Return the (X, Y) coordinate for the center point of the cell that contains the specified text.  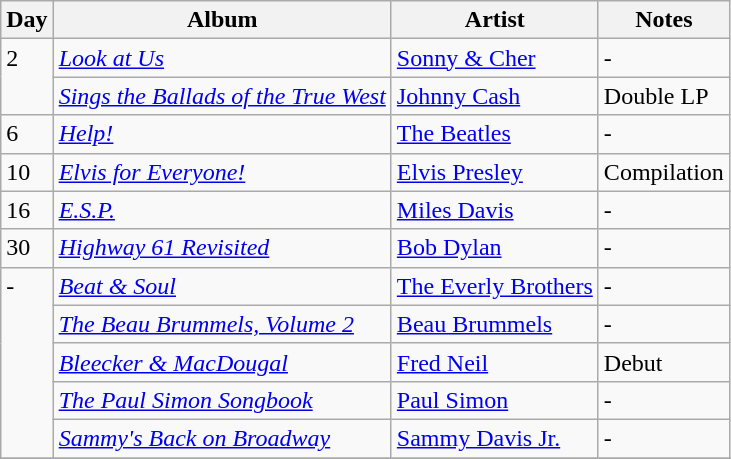
Bob Dylan (494, 248)
Sammy's Back on Broadway (222, 438)
E.S.P. (222, 210)
16 (27, 210)
Double LP (664, 96)
Fred Neil (494, 362)
Compilation (664, 172)
Sings the Ballads of the True West (222, 96)
The Everly Brothers (494, 286)
Beat & Soul (222, 286)
Notes (664, 20)
Sammy Davis Jr. (494, 438)
Paul Simon (494, 400)
Help! (222, 134)
Elvis for Everyone! (222, 172)
Artist (494, 20)
Miles Davis (494, 210)
The Beatles (494, 134)
Beau Brummels (494, 324)
2 (27, 77)
The Paul Simon Songbook (222, 400)
6 (27, 134)
Elvis Presley (494, 172)
Look at Us (222, 58)
Day (27, 20)
The Beau Brummels, Volume 2 (222, 324)
Album (222, 20)
Johnny Cash (494, 96)
Sonny & Cher (494, 58)
10 (27, 172)
Highway 61 Revisited (222, 248)
Bleecker & MacDougal (222, 362)
Debut (664, 362)
30 (27, 248)
